Scan for the cell matching the given text and deliver its [x, y] coordinate at center. 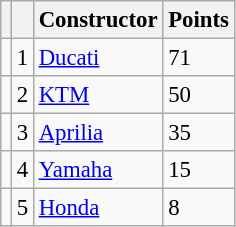
50 [198, 95]
3 [22, 133]
Points [198, 20]
1 [22, 58]
Ducati [98, 58]
Honda [98, 208]
35 [198, 133]
15 [198, 170]
Aprilia [98, 133]
Constructor [98, 20]
8 [198, 208]
4 [22, 170]
Yamaha [98, 170]
71 [198, 58]
2 [22, 95]
KTM [98, 95]
5 [22, 208]
